Return [x, y] of the center of cell containing provided text 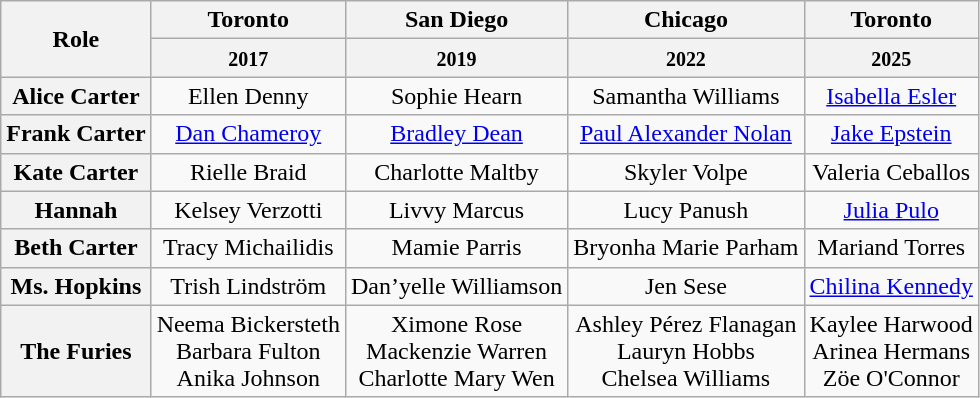
2017 [248, 58]
Dan Chameroy [248, 134]
Rielle Braid [248, 172]
Kate Carter [76, 172]
Kelsey Verzotti [248, 210]
Trish Lindström [248, 286]
Isabella Esler [891, 96]
Beth Carter [76, 248]
Tracy Michailidis [248, 248]
Julia Pulo [891, 210]
Ms. Hopkins [76, 286]
San Diego [456, 20]
Paul Alexander Nolan [686, 134]
Hannah [76, 210]
Skyler Volpe [686, 172]
Mamie Parris [456, 248]
The Furies [76, 351]
Alice Carter [76, 96]
Frank Carter [76, 134]
2025 [891, 58]
Role [76, 39]
Samantha Williams [686, 96]
Chicago [686, 20]
Neema Bickersteth Barbara Fulton Anika Johnson [248, 351]
Mariand Torres [891, 248]
Kaylee Harwood Arinea Hermans Zöe O'Connor [891, 351]
2019 [456, 58]
Ashley Pérez Flanagan Lauryn Hobbs Chelsea Williams [686, 351]
Dan’yelle Williamson [456, 286]
Charlotte Maltby [456, 172]
Lucy Panush [686, 210]
Bradley Dean [456, 134]
Sophie Hearn [456, 96]
Bryonha Marie Parham [686, 248]
Jake Epstein [891, 134]
Jen Sese [686, 286]
Ellen Denny [248, 96]
Livvy Marcus [456, 210]
Ximone Rose Mackenzie Warren Charlotte Mary Wen [456, 351]
Chilina Kennedy [891, 286]
Valeria Ceballos [891, 172]
2022 [686, 58]
